Output the (X, Y) coordinate of the center of the cell containing the given text.  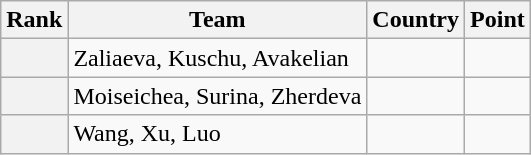
Rank (34, 20)
Zaliaeva, Kuschu, Avakelian (218, 58)
Moiseichea, Surina, Zherdeva (218, 96)
Point (498, 20)
Wang, Xu, Luo (218, 134)
Country (416, 20)
Team (218, 20)
